Capture the cell that displays the provided text and extract its [x, y] central coordinate. 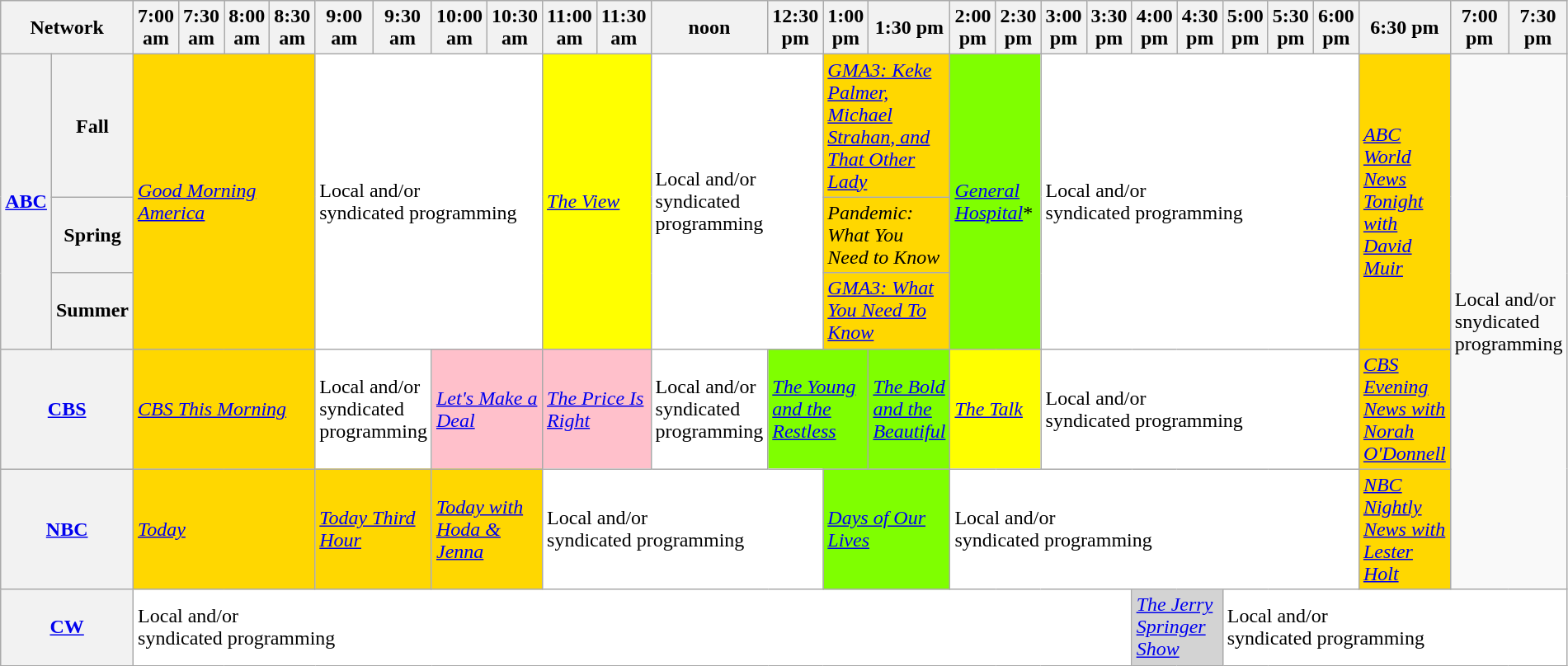
Today Third Hour [374, 529]
5:00 pm [1245, 28]
The Jerry Springer Show [1177, 627]
The Talk [996, 409]
noon [709, 28]
The Price Is Right [597, 409]
8:30 am [292, 28]
GMA3: Keke Palmer, Michael Strahan, and That Other Lady [887, 125]
5:30 pm [1290, 28]
ABC [26, 201]
4:00 pm [1155, 28]
General Hospital* [996, 201]
Spring [92, 235]
Network [68, 28]
Summer [92, 311]
Pandemic: What You Need to Know [887, 235]
Today [224, 529]
The Bold and the Beautiful [909, 409]
Good Morning America [224, 201]
11:00 am [570, 28]
2:00 pm [973, 28]
9:30 am [403, 28]
7:00 am [157, 28]
8:00 am [247, 28]
9:00 am [345, 28]
NBC [68, 529]
Today with Hoda & Jenna [487, 529]
7:30 am [201, 28]
Let's Make a Deal [487, 409]
CW [68, 627]
4:30 pm [1199, 28]
12:30 pm [795, 28]
10:00 am [459, 28]
ABC World News Tonight with David Muir [1404, 201]
11:30 am [624, 28]
Days of Our Lives [887, 529]
The View [597, 201]
2:30 pm [1018, 28]
6:00 pm [1336, 28]
3:00 pm [1064, 28]
CBS Evening News with Norah O'Donnell [1404, 409]
6:30 pm [1404, 28]
NBC Nightly News with Lester Holt [1404, 529]
CBS [68, 409]
Fall [92, 125]
1:30 pm [909, 28]
10:30 am [515, 28]
The Young and the Restless [818, 409]
1:00 pm [846, 28]
7:00 pm [1480, 28]
GMA3: What You Need To Know [887, 311]
3:30 pm [1109, 28]
CBS This Morning [224, 409]
Local and/or syndicated programming [709, 409]
Local and/or snydicated programming [1509, 321]
7:30 pm [1537, 28]
